Capture the cell that displays the provided text and extract its (x, y) central coordinate. 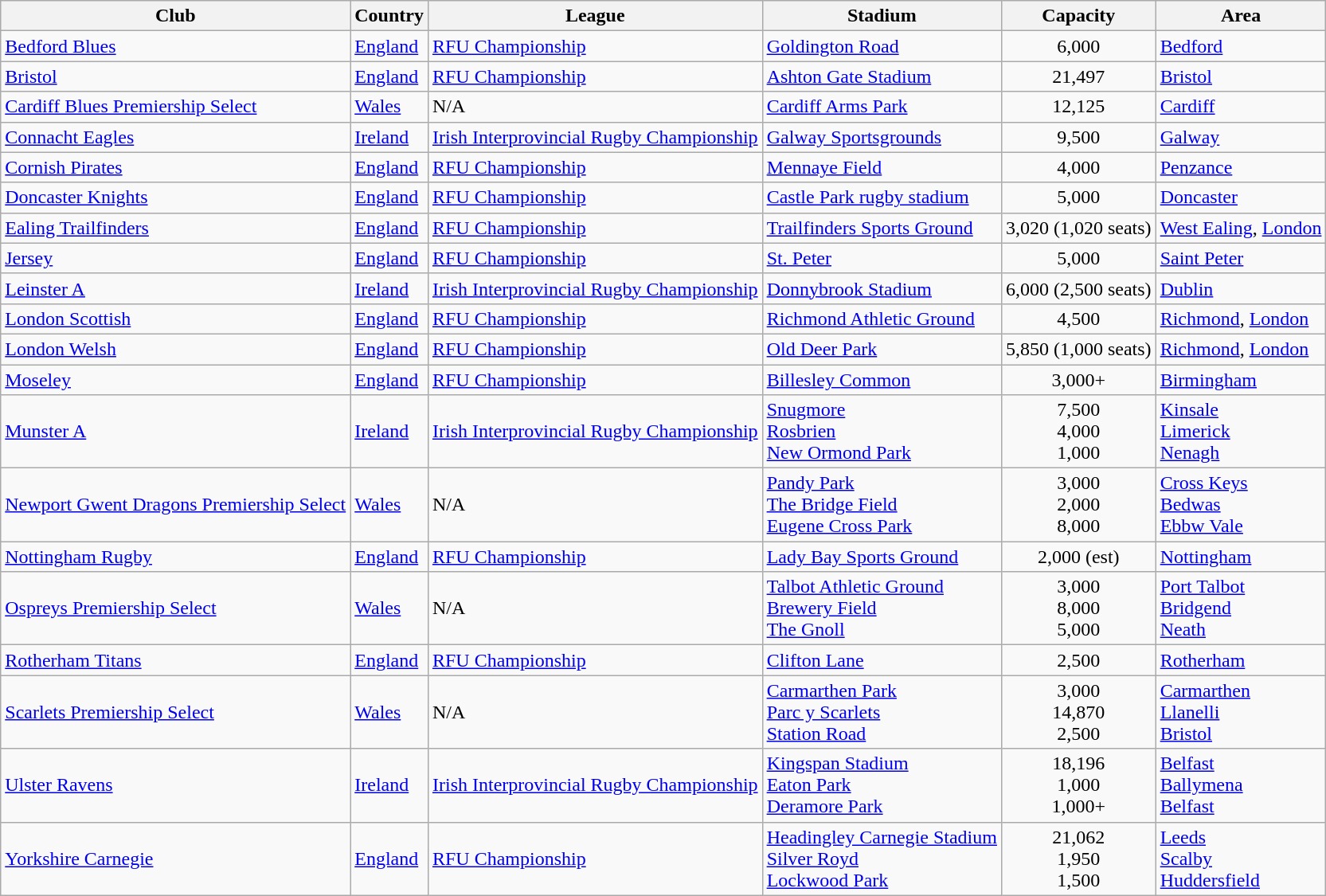
League (595, 16)
Capacity (1078, 16)
Newport Gwent Dragons Premiership Select (175, 505)
6,000 (1078, 46)
Ashton Gate Stadium (882, 76)
Dublin (1241, 288)
7,5004,0001,000 (1078, 432)
3,0002,0008,000 (1078, 505)
4,500 (1078, 319)
Cardiff (1241, 107)
West Ealing, London (1241, 228)
Richmond Athletic Ground (882, 319)
Penzance (1241, 167)
Moseley (175, 380)
Nottingham (1241, 557)
Rotherham (1241, 660)
3,0008,0005,000 (1078, 608)
Scarlets Premiership Select (175, 712)
Ealing Trailfinders (175, 228)
2,000 (est) (1078, 557)
Pandy ParkThe Bridge FieldEugene Cross Park (882, 505)
Headingley Carnegie StadiumSilver RoydLockwood Park (882, 859)
Old Deer Park (882, 349)
6,000 (2,500 seats) (1078, 288)
Doncaster Knights (175, 198)
Carmarthen ParkParc y ScarletsStation Road (882, 712)
Cardiff Arms Park (882, 107)
CarmarthenLlanelliBristol (1241, 712)
12,125 (1078, 107)
Ulster Ravens (175, 785)
4,000 (1078, 167)
Nottingham Rugby (175, 557)
Saint Peter (1241, 258)
Kingspan StadiumEaton ParkDeramore Park (882, 785)
Cardiff Blues Premiership Select (175, 107)
Birmingham (1241, 380)
St. Peter (882, 258)
Bedford Blues (175, 46)
Billesley Common (882, 380)
Country (389, 16)
3,000+ (1078, 380)
London Scottish (175, 319)
Rotherham Titans (175, 660)
21,0621,9501,500 (1078, 859)
Galway (1241, 137)
LeedsScalbyHuddersfield (1241, 859)
Lady Bay Sports Ground (882, 557)
3,020 (1,020 seats) (1078, 228)
London Welsh (175, 349)
Ospreys Premiership Select (175, 608)
21,497 (1078, 76)
Goldington Road (882, 46)
Talbot Athletic GroundBrewery FieldThe Gnoll (882, 608)
BelfastBallymenaBelfast (1241, 785)
Stadium (882, 16)
Donnybrook Stadium (882, 288)
Munster A (175, 432)
18,1961,0001,000+ (1078, 785)
9,500 (1078, 137)
Bedford (1241, 46)
Doncaster (1241, 198)
Connacht Eagles (175, 137)
Trailfinders Sports Ground (882, 228)
Club (175, 16)
Cornish Pirates (175, 167)
Port TalbotBridgendNeath (1241, 608)
Cross KeysBedwasEbbw Vale (1241, 505)
5,850 (1,000 seats) (1078, 349)
3,00014,8702,500 (1078, 712)
Galway Sportsgrounds (882, 137)
Area (1241, 16)
Castle Park rugby stadium (882, 198)
SnugmoreRosbrienNew Ormond Park (882, 432)
Clifton Lane (882, 660)
Jersey (175, 258)
KinsaleLimerickNenagh (1241, 432)
2,500 (1078, 660)
Mennaye Field (882, 167)
Leinster A (175, 288)
Yorkshire Carnegie (175, 859)
